Determine the [X, Y] coordinate at the center of the cell enclosing the given text.  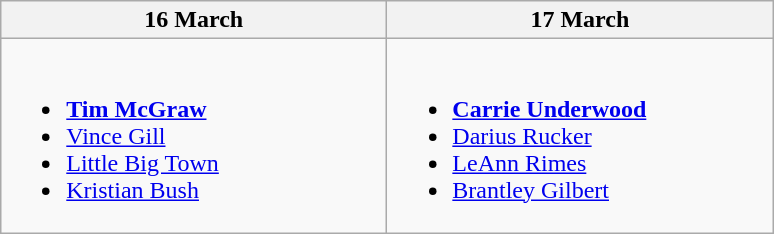
Carrie UnderwoodDarius RuckerLeAnn RimesBrantley Gilbert [580, 136]
16 March [194, 20]
Tim McGrawVince GillLittle Big TownKristian Bush [194, 136]
17 March [580, 20]
